Output the [x, y] coordinate of the center of the cell containing the given text.  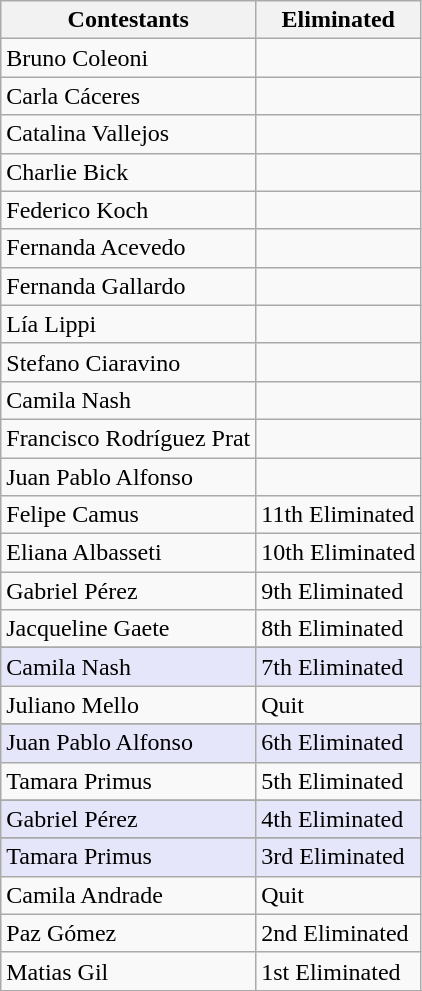
4th Eliminated [338, 819]
Catalina Vallejos [128, 134]
Lía Lippi [128, 324]
5th Eliminated [338, 781]
9th Eliminated [338, 591]
Francisco Rodríguez Prat [128, 438]
8th Eliminated [338, 629]
Carla Cáceres [128, 96]
10th Eliminated [338, 553]
Contestants [128, 20]
Charlie Bick [128, 172]
Stefano Ciaravino [128, 362]
6th Eliminated [338, 743]
Bruno Coleoni [128, 58]
Matias Gil [128, 971]
11th Eliminated [338, 515]
Fernanda Acevedo [128, 248]
Federico Koch [128, 210]
3rd Eliminated [338, 857]
Felipe Camus [128, 515]
Eliminated [338, 20]
Jacqueline Gaete [128, 629]
Camila Andrade [128, 895]
Eliana Albasseti [128, 553]
Juliano Mello [128, 705]
Fernanda Gallardo [128, 286]
Paz Gómez [128, 933]
1st Eliminated [338, 971]
2nd Eliminated [338, 933]
7th Eliminated [338, 667]
